Locate the cell with the specified text and output its (X, Y) center coordinate. 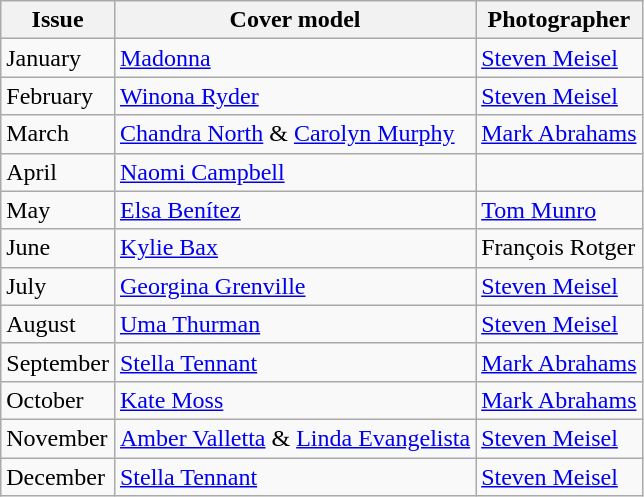
Cover model (294, 20)
August (58, 324)
Kate Moss (294, 400)
Uma Thurman (294, 324)
May (58, 210)
December (58, 477)
Georgina Grenville (294, 286)
Issue (58, 20)
Chandra North & Carolyn Murphy (294, 134)
June (58, 248)
November (58, 438)
October (58, 400)
July (58, 286)
Naomi Campbell (294, 172)
September (58, 362)
François Rotger (559, 248)
Kylie Bax (294, 248)
Elsa Benítez (294, 210)
April (58, 172)
Winona Ryder (294, 96)
March (58, 134)
Tom Munro (559, 210)
February (58, 96)
Photographer (559, 20)
Amber Valletta & Linda Evangelista (294, 438)
January (58, 58)
Madonna (294, 58)
